Detect which cell encompasses the target text, then output its [x, y] center coordinate. 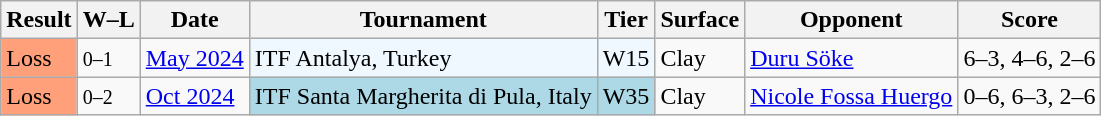
0–1 [108, 58]
Nicole Fossa Huergo [852, 96]
Surface [700, 20]
W–L [108, 20]
Oct 2024 [194, 96]
ITF Santa Margherita di Pula, Italy [423, 96]
Tournament [423, 20]
0–2 [108, 96]
Duru Söke [852, 58]
Date [194, 20]
W35 [626, 96]
Result [39, 20]
6–3, 4–6, 2–6 [1030, 58]
Score [1030, 20]
Tier [626, 20]
Opponent [852, 20]
ITF Antalya, Turkey [423, 58]
0–6, 6–3, 2–6 [1030, 96]
W15 [626, 58]
May 2024 [194, 58]
